Extract the (X, Y) coordinate from the center of the cell holding the provided text.  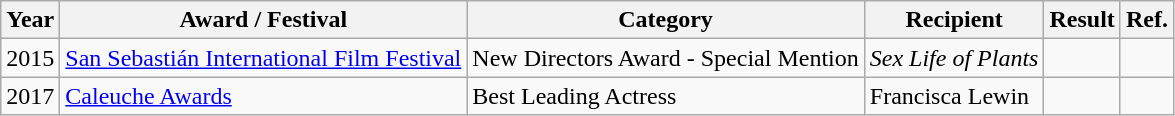
Award / Festival (264, 20)
Year (30, 20)
Caleuche Awards (264, 96)
Best Leading Actress (666, 96)
Ref. (1146, 20)
Category (666, 20)
Francisca Lewin (954, 96)
New Directors Award - Special Mention (666, 58)
2015 (30, 58)
Sex Life of Plants (954, 58)
San Sebastián International Film Festival (264, 58)
2017 (30, 96)
Recipient (954, 20)
Result (1082, 20)
